Output the (x, y) coordinate of the center of the cell containing the given text.  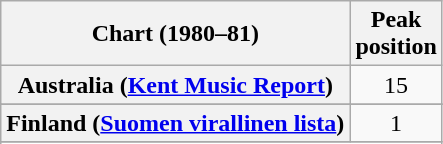
15 (396, 85)
1 (396, 123)
Australia (Kent Music Report) (176, 85)
Chart (1980–81) (176, 34)
Peakposition (396, 34)
Finland (Suomen virallinen lista) (176, 123)
